Return the (X, Y) coordinate for the center point of the cell that contains the specified text.  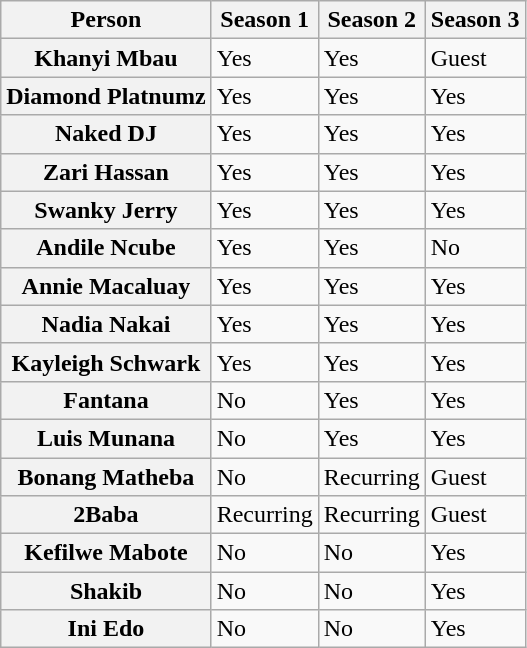
Bonang Matheba (106, 477)
Ini Edo (106, 629)
Khanyi Mbau (106, 58)
Kayleigh Schwark (106, 362)
Season 2 (372, 20)
Shakib (106, 591)
Diamond Platnumz (106, 96)
2Baba (106, 515)
Zari Hassan (106, 172)
Naked DJ (106, 134)
Fantana (106, 400)
Luis Munana (106, 438)
Kefilwe Mabote (106, 553)
Person (106, 20)
Swanky Jerry (106, 210)
Season 1 (264, 20)
Nadia Nakai (106, 324)
Season 3 (475, 20)
Annie Macaluay (106, 286)
Andile Ncube (106, 248)
